Find where the given text appears and provide that cell's center as [x, y] coordinate. 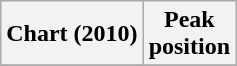
Chart (2010) [72, 34]
Peakposition [189, 34]
